Locate the cell with the specified text and output its [x, y] center coordinate. 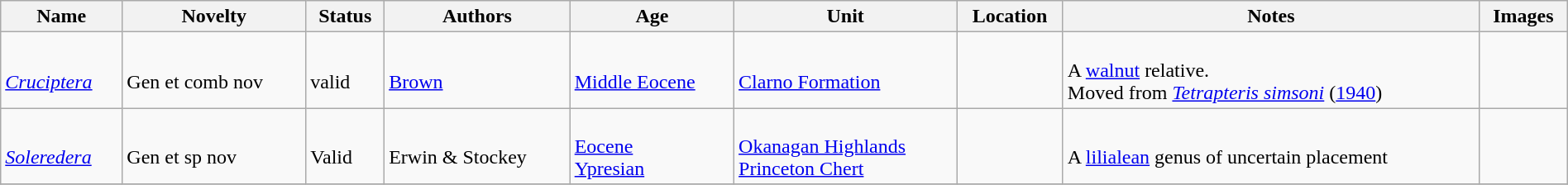
Gen et sp nov [214, 146]
Gen et comb nov [214, 70]
valid [346, 70]
Erwin & Stockey [478, 146]
Clarno Formation [845, 70]
Notes [1270, 17]
Images [1523, 17]
Age [652, 17]
Soleredera [61, 146]
Name [61, 17]
Cruciptera [61, 70]
A lilialean genus of uncertain placement [1270, 146]
Brown [478, 70]
Okanagan HighlandsPrinceton Chert [845, 146]
Location [1011, 17]
Authors [478, 17]
Unit [845, 17]
Valid [346, 146]
A walnut relative. Moved from Tetrapteris simsoni (1940) [1270, 70]
Status [346, 17]
Novelty [214, 17]
Middle Eocene [652, 70]
EoceneYpresian [652, 146]
